Search for the cell housing the specified text and yield its (X, Y) center coordinate. 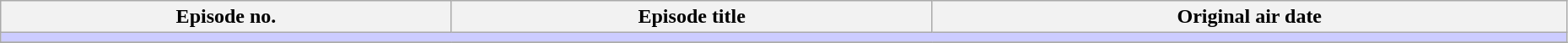
Episode title (692, 17)
Original air date (1249, 17)
Episode no. (226, 17)
